Return the (X, Y) coordinate for the center point of the cell that contains the specified text.  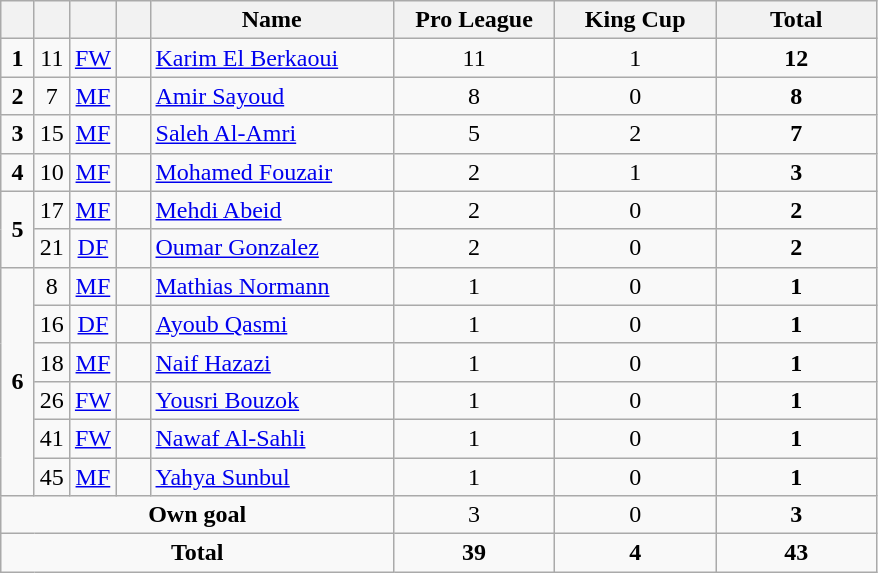
39 (474, 553)
45 (52, 477)
Yousri Bouzok (272, 400)
6 (18, 381)
26 (52, 400)
41 (52, 438)
Oumar Gonzalez (272, 248)
Mohamed Fouzair (272, 172)
King Cup (636, 20)
Pro League (474, 20)
15 (52, 134)
Naif Hazazi (272, 362)
Saleh Al-Amri (272, 134)
12 (796, 58)
16 (52, 324)
Own goal (198, 515)
Ayoub Qasmi (272, 324)
Name (272, 20)
Amir Sayoud (272, 96)
Yahya Sunbul (272, 477)
18 (52, 362)
Nawaf Al-Sahli (272, 438)
Karim El Berkaoui (272, 58)
43 (796, 553)
17 (52, 210)
10 (52, 172)
21 (52, 248)
Mathias Normann (272, 286)
Mehdi Abeid (272, 210)
